From the cell containing the given text, extract its center point as (X, Y) coordinate. 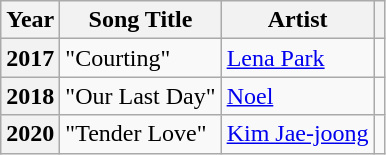
Song Title (140, 20)
Year (30, 20)
Noel (298, 96)
2018 (30, 96)
Kim Jae-joong (298, 134)
2020 (30, 134)
Lena Park (298, 58)
"Courting" (140, 58)
"Tender Love" (140, 134)
"Our Last Day" (140, 96)
Artist (298, 20)
2017 (30, 58)
